For the text-containing cell, return its midpoint in (x, y) coordinate format. 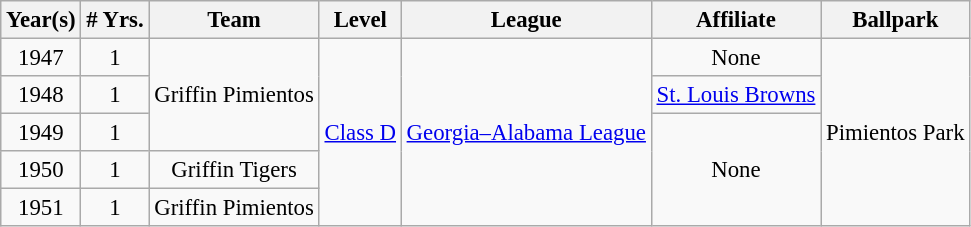
Class D (360, 133)
Griffin Tigers (234, 170)
1947 (41, 58)
# Yrs. (115, 20)
1951 (41, 208)
League (526, 20)
Georgia–Alabama League (526, 133)
1948 (41, 95)
Year(s) (41, 20)
Team (234, 20)
1950 (41, 170)
Pimientos Park (896, 133)
St. Louis Browns (736, 95)
1949 (41, 133)
Affiliate (736, 20)
Level (360, 20)
Ballpark (896, 20)
